Pinpoint the cell where the given text exists, returning its (X, Y) midpoint coordinate. 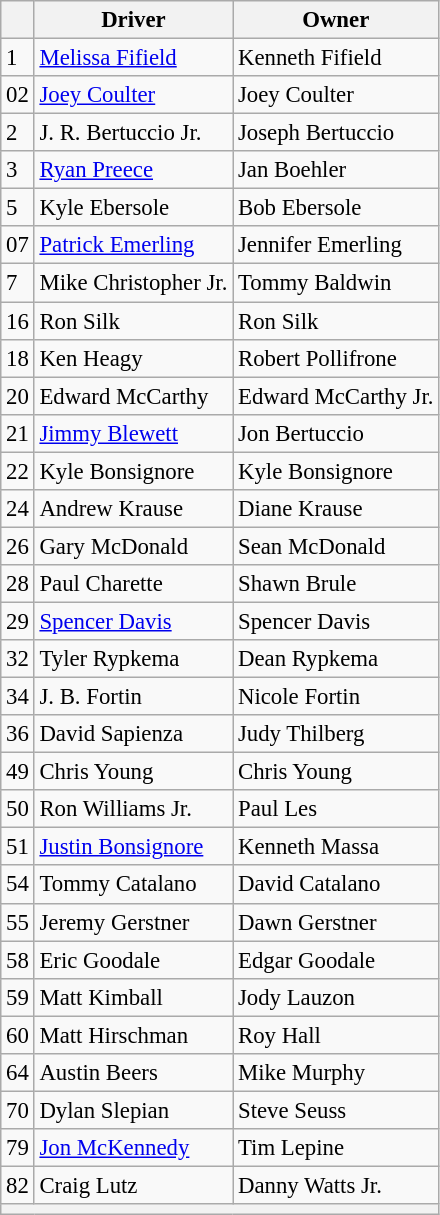
5 (18, 208)
3 (18, 170)
Diane Krause (336, 509)
2 (18, 133)
Gary McDonald (134, 546)
Paul Les (336, 809)
07 (18, 245)
58 (18, 960)
Edward McCarthy Jr. (336, 396)
02 (18, 95)
Mike Christopher Jr. (134, 283)
David Sapienza (134, 734)
J. R. Bertuccio Jr. (134, 133)
Andrew Krause (134, 509)
Nicole Fortin (336, 697)
34 (18, 697)
29 (18, 621)
54 (18, 885)
18 (18, 358)
Owner (336, 20)
Kyle Ebersole (134, 208)
64 (18, 1073)
Jeremy Gerstner (134, 922)
70 (18, 1110)
Jon McKennedy (134, 1148)
David Catalano (336, 885)
Tommy Baldwin (336, 283)
Matt Hirschman (134, 1035)
50 (18, 809)
Dawn Gerstner (336, 922)
Edward McCarthy (134, 396)
Robert Pollifrone (336, 358)
Joseph Bertuccio (336, 133)
Paul Charette (134, 584)
Ryan Preece (134, 170)
32 (18, 659)
Justin Bonsignore (134, 847)
Jody Lauzon (336, 997)
Ron Williams Jr. (134, 809)
Driver (134, 20)
Judy Thilberg (336, 734)
Roy Hall (336, 1035)
Kenneth Fifield (336, 58)
Dean Rypkema (336, 659)
51 (18, 847)
Dylan Slepian (134, 1110)
36 (18, 734)
Mike Murphy (336, 1073)
Eric Goodale (134, 960)
Tyler Rypkema (134, 659)
Bob Ebersole (336, 208)
55 (18, 922)
Steve Seuss (336, 1110)
21 (18, 433)
Tim Lepine (336, 1148)
Danny Watts Jr. (336, 1185)
79 (18, 1148)
Melissa Fifield (134, 58)
82 (18, 1185)
1 (18, 58)
60 (18, 1035)
Shawn Brule (336, 584)
24 (18, 509)
Matt Kimball (134, 997)
20 (18, 396)
Sean McDonald (336, 546)
Craig Lutz (134, 1185)
Ken Heagy (134, 358)
Austin Beers (134, 1073)
J. B. Fortin (134, 697)
Kenneth Massa (336, 847)
Jon Bertuccio (336, 433)
Jennifer Emerling (336, 245)
7 (18, 283)
22 (18, 471)
Patrick Emerling (134, 245)
16 (18, 321)
28 (18, 584)
26 (18, 546)
49 (18, 772)
Jimmy Blewett (134, 433)
Jan Boehler (336, 170)
59 (18, 997)
Edgar Goodale (336, 960)
Tommy Catalano (134, 885)
